Search for the cell housing the specified text and yield its (X, Y) center coordinate. 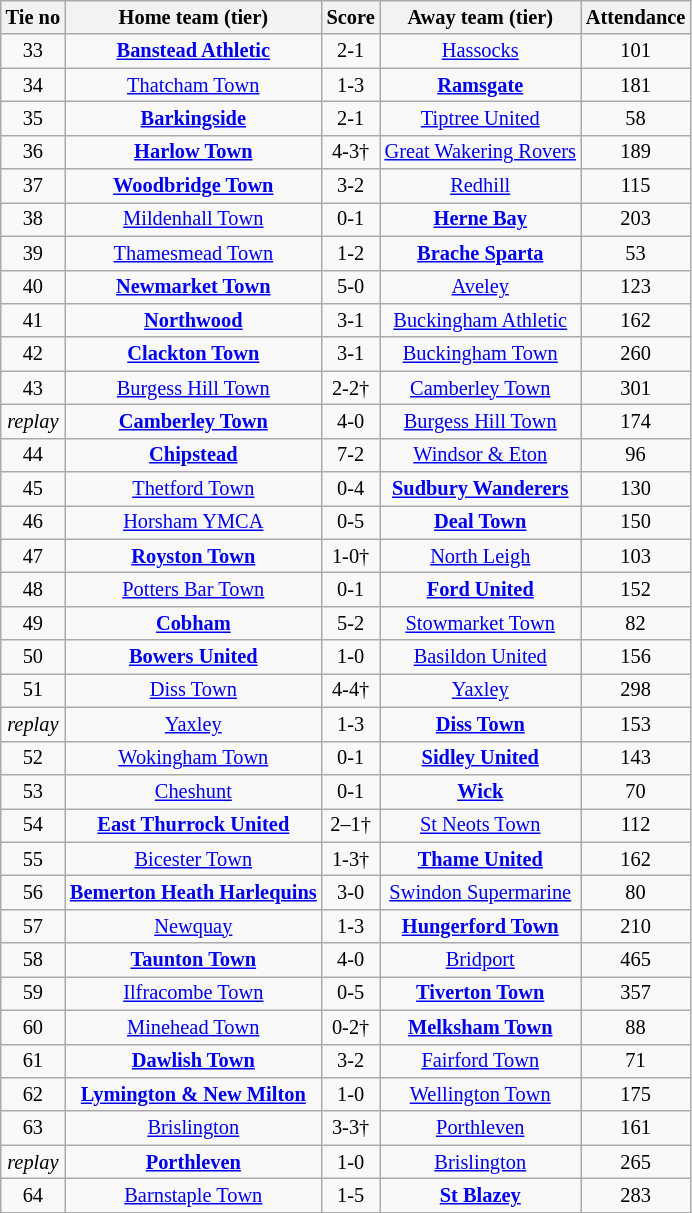
3-3† (351, 1128)
88 (636, 1027)
Fairford Town (480, 1061)
Stowmarket Town (480, 623)
Northwood (194, 320)
Potters Bar Town (194, 589)
465 (636, 960)
152 (636, 589)
Mildenhall Town (194, 219)
Banstead Athletic (194, 51)
Woodbridge Town (194, 186)
51 (33, 690)
Sidley United (480, 758)
Ford United (480, 589)
Great Wakering Rovers (480, 152)
7-2 (351, 455)
64 (33, 1195)
Home team (tier) (194, 17)
Basildon United (480, 657)
1-0† (351, 556)
Wokingham Town (194, 758)
Melksham Town (480, 1027)
Wick (480, 791)
Buckingham Town (480, 354)
70 (636, 791)
Newquay (194, 926)
Bemerton Heath Harlequins (194, 892)
Tiptree United (480, 118)
Royston Town (194, 556)
42 (33, 354)
Newmarket Town (194, 287)
0-2† (351, 1027)
45 (33, 489)
5-2 (351, 623)
Barnstaple Town (194, 1195)
Cobham (194, 623)
0-4 (351, 489)
189 (636, 152)
Thame United (480, 859)
52 (33, 758)
47 (33, 556)
Cheshunt (194, 791)
Thamesmead Town (194, 253)
156 (636, 657)
46 (33, 522)
Taunton Town (194, 960)
St Blazey (480, 1195)
Aveley (480, 287)
55 (33, 859)
Dawlish Town (194, 1061)
Score (351, 17)
39 (33, 253)
Redhill (480, 186)
203 (636, 219)
Ilfracombe Town (194, 993)
50 (33, 657)
123 (636, 287)
283 (636, 1195)
Deal Town (480, 522)
60 (33, 1027)
82 (636, 623)
Harlow Town (194, 152)
210 (636, 926)
161 (636, 1128)
2-2† (351, 388)
St Neots Town (480, 825)
61 (33, 1061)
115 (636, 186)
Buckingham Athletic (480, 320)
Tiverton Town (480, 993)
Horsham YMCA (194, 522)
62 (33, 1094)
Brache Sparta (480, 253)
34 (33, 85)
2–1† (351, 825)
301 (636, 388)
1-2 (351, 253)
80 (636, 892)
Thatcham Town (194, 85)
Tie no (33, 17)
57 (33, 926)
265 (636, 1162)
Lymington & New Milton (194, 1094)
Minehead Town (194, 1027)
175 (636, 1094)
Attendance (636, 17)
5-0 (351, 287)
59 (33, 993)
Swindon Supermarine (480, 892)
Sudbury Wanderers (480, 489)
143 (636, 758)
49 (33, 623)
1-3† (351, 859)
Bowers United (194, 657)
38 (33, 219)
96 (636, 455)
Ramsgate (480, 85)
Barkingside (194, 118)
Windsor & Eton (480, 455)
35 (33, 118)
40 (33, 287)
33 (33, 51)
3-0 (351, 892)
Away team (tier) (480, 17)
260 (636, 354)
Bridport (480, 960)
43 (33, 388)
44 (33, 455)
41 (33, 320)
63 (33, 1128)
36 (33, 152)
357 (636, 993)
1-5 (351, 1195)
Hungerford Town (480, 926)
Chipstead (194, 455)
Hassocks (480, 51)
48 (33, 589)
181 (636, 85)
130 (636, 489)
101 (636, 51)
Thetford Town (194, 489)
112 (636, 825)
153 (636, 724)
174 (636, 421)
North Leigh (480, 556)
Clackton Town (194, 354)
4-3† (351, 152)
Bicester Town (194, 859)
56 (33, 892)
37 (33, 186)
298 (636, 690)
150 (636, 522)
Herne Bay (480, 219)
East Thurrock United (194, 825)
103 (636, 556)
71 (636, 1061)
4-4† (351, 690)
Wellington Town (480, 1094)
54 (33, 825)
